Return (X, Y) of the center of cell containing provided text 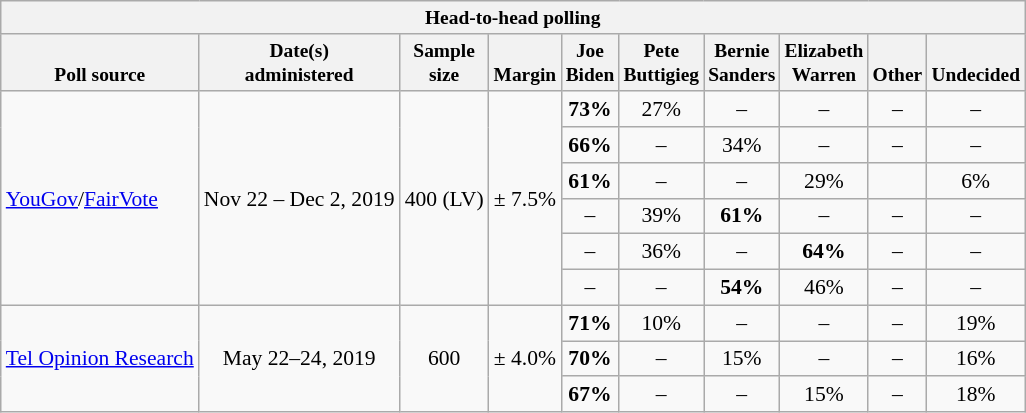
Margin (525, 62)
Other (898, 62)
± 4.0% (525, 358)
46% (824, 288)
16% (976, 359)
67% (590, 395)
29% (824, 181)
73% (590, 110)
19% (976, 323)
Undecided (976, 62)
10% (662, 323)
71% (590, 323)
18% (976, 395)
PeteButtigieg (662, 62)
Date(s)administered (300, 62)
Poll source (100, 62)
6% (976, 181)
Tel Opinion Research (100, 358)
600 (444, 358)
400 (LV) (444, 199)
54% (742, 288)
36% (662, 252)
Samplesize (444, 62)
ElizabethWarren (824, 62)
34% (742, 145)
39% (662, 216)
66% (590, 145)
May 22–24, 2019 (300, 358)
64% (824, 252)
JoeBiden (590, 62)
± 7.5% (525, 199)
YouGov/FairVote (100, 199)
27% (662, 110)
Head-to-head polling (513, 18)
70% (590, 359)
Nov 22 – Dec 2, 2019 (300, 199)
BernieSanders (742, 62)
